For the text-containing cell, return its midpoint in (X, Y) coordinate format. 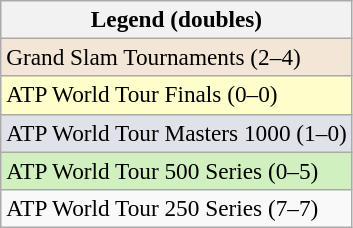
Grand Slam Tournaments (2–4) (176, 57)
ATP World Tour 250 Series (7–7) (176, 208)
ATP World Tour Masters 1000 (1–0) (176, 133)
Legend (doubles) (176, 19)
ATP World Tour 500 Series (0–5) (176, 170)
ATP World Tour Finals (0–0) (176, 95)
